Output the [x, y] coordinate of the center of the cell containing the given text.  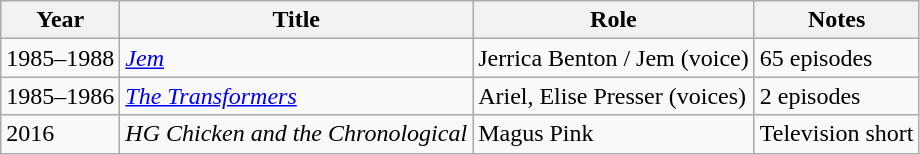
Title [296, 20]
Ariel, Elise Presser (voices) [614, 96]
Role [614, 20]
1985–1988 [60, 58]
65 episodes [836, 58]
The Transformers [296, 96]
Magus Pink [614, 134]
HG Chicken and the Chronological [296, 134]
2 episodes [836, 96]
2016 [60, 134]
Notes [836, 20]
Jem [296, 58]
1985–1986 [60, 96]
Jerrica Benton / Jem (voice) [614, 58]
Year [60, 20]
Television short [836, 134]
